From the cell containing the given text, extract its center point as (x, y) coordinate. 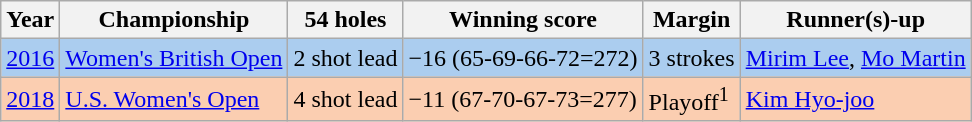
2016 (30, 58)
Runner(s)-up (856, 20)
U.S. Women's Open (174, 100)
2 shot lead (346, 58)
−11 (67-70-67-73=277) (523, 100)
3 strokes (692, 58)
Winning score (523, 20)
54 holes (346, 20)
2018 (30, 100)
Women's British Open (174, 58)
4 shot lead (346, 100)
Year (30, 20)
−16 (65-69-66-72=272) (523, 58)
Kim Hyo-joo (856, 100)
Margin (692, 20)
Playoff1 (692, 100)
Mirim Lee, Mo Martin (856, 58)
Championship (174, 20)
